Capture the cell that displays the provided text and extract its [x, y] central coordinate. 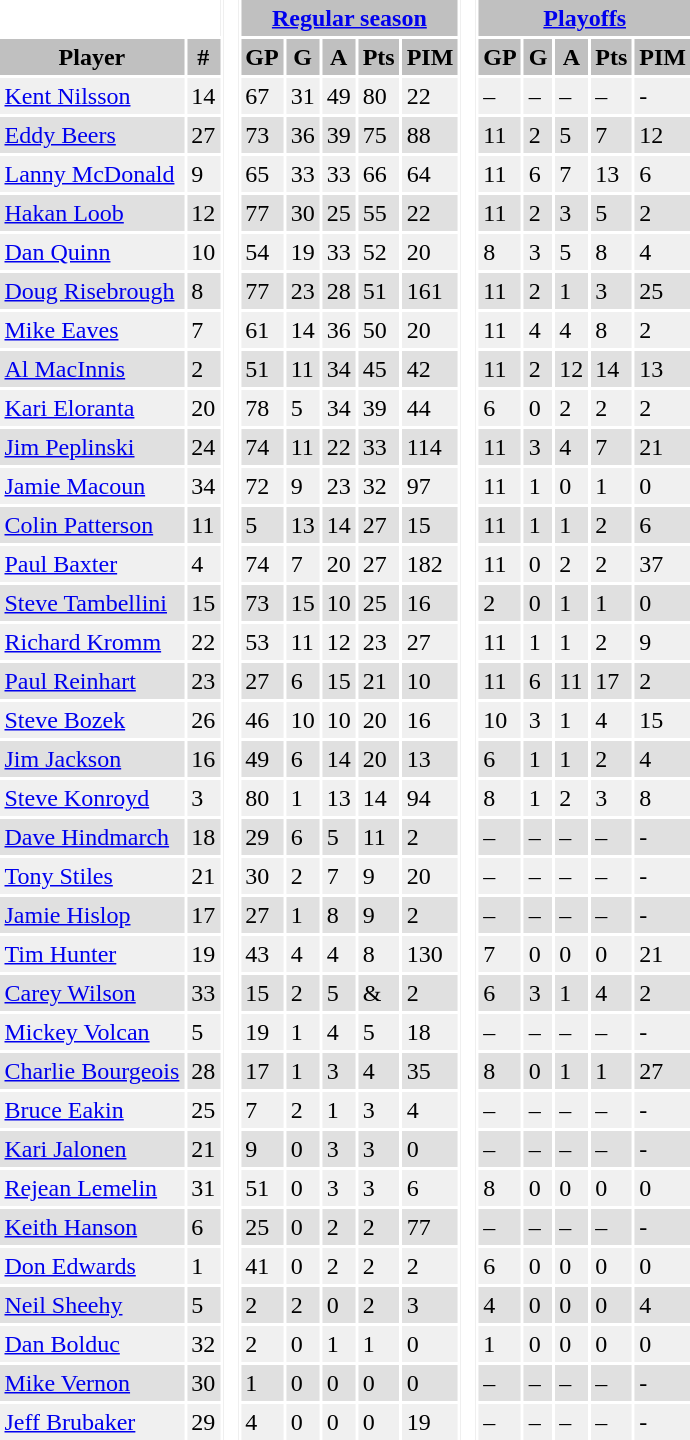
Tim Hunter [92, 954]
46 [262, 720]
Jim Jackson [92, 759]
Doug Risebrough [92, 291]
PIM [430, 57]
97 [430, 486]
24 [204, 447]
35 [430, 1071]
Bruce Eakin [92, 1110]
Hakan Loob [92, 213]
Jim Peplinski [92, 447]
Rejean Lemelin [92, 1188]
Steve Tambellini [92, 603]
Neil Sheehy [92, 1305]
64 [430, 174]
26 [204, 720]
45 [378, 369]
Mike Eaves [92, 330]
130 [430, 954]
Jamie Macoun [92, 486]
55 [378, 213]
54 [262, 252]
Lanny McDonald [92, 174]
50 [378, 330]
Charlie Bourgeois [92, 1071]
Steve Konroyd [92, 798]
# [204, 57]
Mike Vernon [92, 1383]
Keith Hanson [92, 1227]
52 [378, 252]
72 [262, 486]
43 [262, 954]
161 [430, 291]
Don Edwards [92, 1266]
Dave Hindmarch [92, 837]
Jamie Hislop [92, 915]
114 [430, 447]
Regular season [350, 18]
42 [430, 369]
& [378, 993]
Dan Quinn [92, 252]
Dan Bolduc [92, 1344]
53 [262, 642]
44 [430, 408]
75 [378, 135]
66 [378, 174]
Jeff Brubaker [92, 1422]
78 [262, 408]
Paul Baxter [92, 564]
Eddy Beers [92, 135]
Mickey Volcan [92, 1032]
Carey Wilson [92, 993]
Kent Nilsson [92, 96]
182 [430, 564]
Al MacInnis [92, 369]
Kari Eloranta [92, 408]
Richard Kromm [92, 642]
Steve Bozek [92, 720]
Player [92, 57]
65 [262, 174]
41 [262, 1266]
67 [262, 96]
Tony Stiles [92, 876]
94 [430, 798]
Colin Patterson [92, 525]
Kari Jalonen [92, 1149]
Paul Reinhart [92, 681]
88 [430, 135]
61 [262, 330]
